Search for the cell housing the specified text and yield its (X, Y) center coordinate. 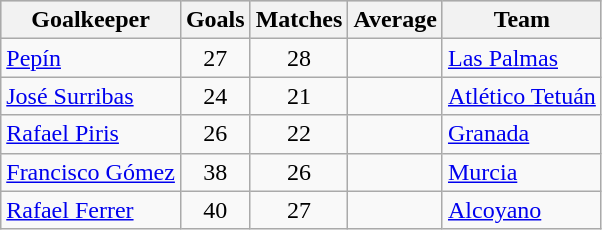
40 (215, 210)
Las Palmas (522, 58)
22 (299, 134)
Average (396, 20)
Team (522, 20)
28 (299, 58)
Rafael Piris (91, 134)
José Surribas (91, 96)
Matches (299, 20)
38 (215, 172)
Goals (215, 20)
Granada (522, 134)
Atlético Tetuán (522, 96)
Francisco Gómez (91, 172)
24 (215, 96)
21 (299, 96)
Pepín (91, 58)
Alcoyano (522, 210)
Goalkeeper (91, 20)
Murcia (522, 172)
Rafael Ferrer (91, 210)
